Identify which cell holds the provided text, then report its [x, y] central coordinate. 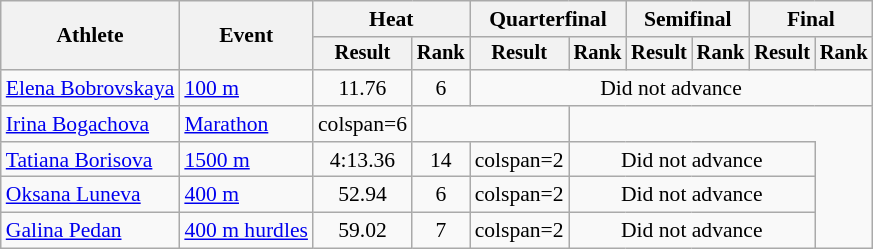
400 m [246, 195]
Quarterfinal [548, 19]
Marathon [246, 124]
Semifinal [688, 19]
100 m [246, 88]
Irina Bogachova [90, 124]
Heat [392, 19]
Final [810, 19]
52.94 [362, 195]
Athlete [90, 36]
colspan=6 [362, 124]
400 m hurdles [246, 231]
11.76 [362, 88]
1500 m [246, 160]
Elena Bobrovskaya [90, 88]
4:13.36 [362, 160]
7 [441, 231]
Galina Pedan [90, 231]
14 [441, 160]
Tatiana Borisova [90, 160]
Oksana Luneva [90, 195]
59.02 [362, 231]
Event [246, 36]
